Pinpoint the cell where the given text exists, returning its [X, Y] midpoint coordinate. 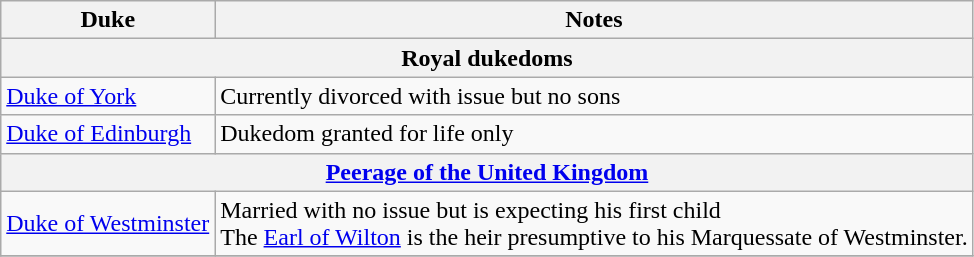
Duke of Edinburgh [108, 134]
Duke [108, 20]
Duke of York [108, 96]
Peerage of the United Kingdom [487, 172]
Notes [594, 20]
Duke of Westminster [108, 224]
Dukedom granted for life only [594, 134]
Married with no issue but is expecting his first child The Earl of Wilton is the heir presumptive to his Marquessate of Westminster. [594, 224]
Currently divorced with issue but no sons [594, 96]
Royal dukedoms [487, 58]
